From the cell containing the given text, extract its center point as [x, y] coordinate. 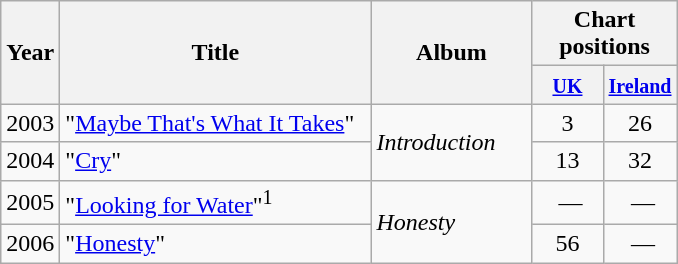
Honesty [452, 222]
26 [640, 123]
2003 [30, 123]
Title [216, 52]
Year [30, 52]
"Honesty" [216, 244]
"Looking for Water"1 [216, 202]
2005 [30, 202]
13 [568, 161]
2004 [30, 161]
Ireland [640, 85]
2006 [30, 244]
UK [568, 85]
"Cry" [216, 161]
32 [640, 161]
Introduction [452, 142]
3 [568, 123]
56 [568, 244]
Chart positions [604, 34]
Album [452, 52]
"Maybe That's What It Takes" [216, 123]
